Output the [X, Y] coordinate of the center of the cell containing the given text.  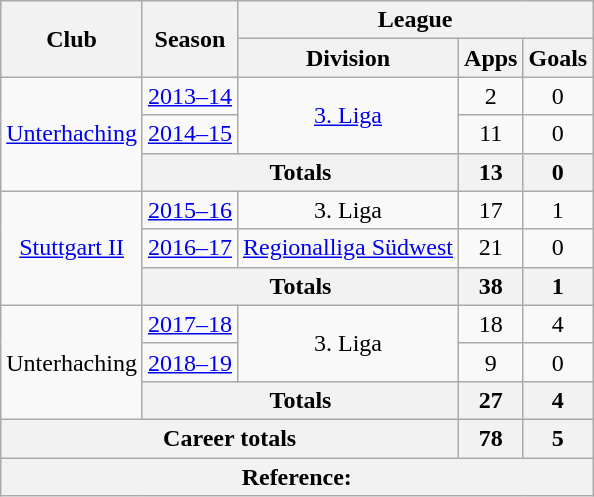
Stuttgart II [72, 248]
9 [491, 362]
18 [491, 324]
Club [72, 39]
2014–15 [190, 134]
League [414, 20]
38 [491, 286]
21 [491, 248]
11 [491, 134]
78 [491, 438]
2017–18 [190, 324]
2013–14 [190, 96]
Career totals [230, 438]
2016–17 [190, 248]
Reference: [297, 477]
Goals [558, 58]
13 [491, 172]
2 [491, 96]
Season [190, 39]
Apps [491, 58]
17 [491, 210]
27 [491, 400]
5 [558, 438]
2015–16 [190, 210]
2018–19 [190, 362]
Division [348, 58]
Regionalliga Südwest [348, 248]
